Provide the (X, Y) coordinate of the cell's center where the given text is located.  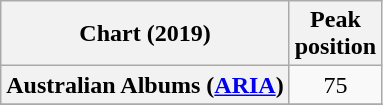
Peakposition (335, 34)
Chart (2019) (145, 34)
75 (335, 85)
Australian Albums (ARIA) (145, 85)
